Output the [X, Y] coordinate of the center of the cell containing the given text.  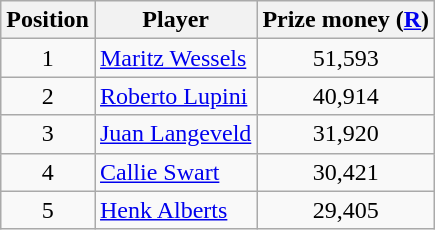
2 [48, 96]
1 [48, 58]
5 [48, 210]
Position [48, 20]
40,914 [346, 96]
30,421 [346, 172]
Henk Alberts [175, 210]
Callie Swart [175, 172]
51,593 [346, 58]
31,920 [346, 134]
Prize money (R) [346, 20]
3 [48, 134]
Roberto Lupini [175, 96]
Juan Langeveld [175, 134]
Maritz Wessels [175, 58]
4 [48, 172]
Player [175, 20]
29,405 [346, 210]
